Locate the cell with the specified text and output its [X, Y] center coordinate. 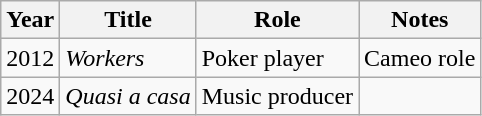
Workers [128, 58]
Quasi a casa [128, 96]
2024 [30, 96]
Role [277, 20]
Notes [420, 20]
Year [30, 20]
Music producer [277, 96]
Title [128, 20]
Poker player [277, 58]
2012 [30, 58]
Cameo role [420, 58]
